Find where the given text appears and provide that cell's center as (X, Y) coordinate. 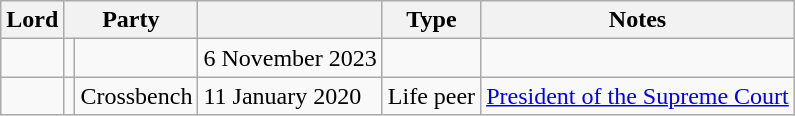
President of the Supreme Court (638, 96)
Party (131, 20)
Type (431, 20)
Life peer (431, 96)
Lord (32, 20)
Crossbench (136, 96)
Notes (638, 20)
11 January 2020 (290, 96)
6 November 2023 (290, 58)
